Detect which cell encompasses the target text, then output its (X, Y) center coordinate. 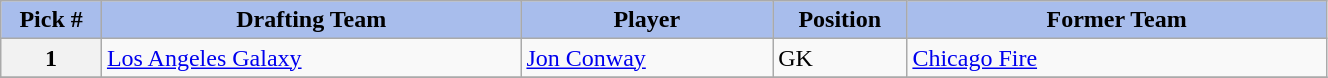
1 (52, 58)
Los Angeles Galaxy (311, 58)
GK (840, 58)
Drafting Team (311, 20)
Chicago Fire (1117, 58)
Former Team (1117, 20)
Pick # (52, 20)
Player (647, 20)
Position (840, 20)
Jon Conway (647, 58)
